From the cell containing the given text, extract its center point as [X, Y] coordinate. 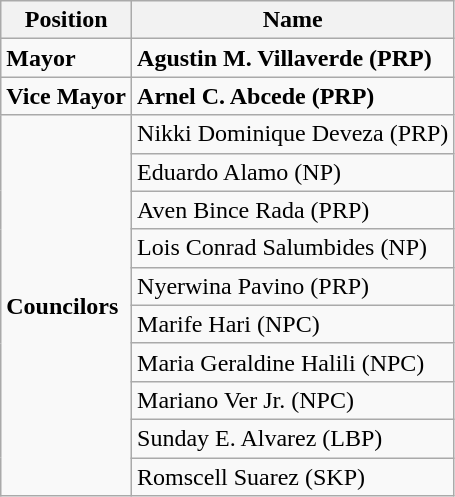
Nyerwina Pavino (PRP) [293, 286]
Eduardo Alamo (NP) [293, 172]
Aven Bince Rada (PRP) [293, 210]
Romscell Suarez (SKP) [293, 477]
Name [293, 20]
Mayor [66, 58]
Marife Hari (NPC) [293, 324]
Arnel C. Abcede (PRP) [293, 96]
Sunday E. Alvarez (LBP) [293, 438]
Lois Conrad Salumbides (NP) [293, 248]
Councilors [66, 306]
Mariano Ver Jr. (NPC) [293, 400]
Vice Mayor [66, 96]
Nikki Dominique Deveza (PRP) [293, 134]
Agustin M. Villaverde (PRP) [293, 58]
Maria Geraldine Halili (NPC) [293, 362]
Position [66, 20]
